From the cell containing the given text, extract its center point as (x, y) coordinate. 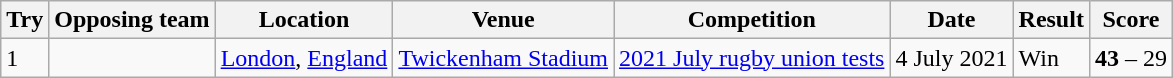
4 July 2021 (952, 58)
1 (25, 58)
2021 July rugby union tests (752, 58)
43 – 29 (1130, 58)
London, England (304, 58)
Twickenham Stadium (504, 58)
Score (1130, 20)
Date (952, 20)
Result (1051, 20)
Location (304, 20)
Win (1051, 58)
Opposing team (132, 20)
Try (25, 20)
Competition (752, 20)
Venue (504, 20)
